Determine the (x, y) coordinate at the center of the cell enclosing the given text.  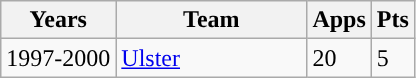
Team (212, 20)
Years (58, 20)
Ulster (212, 58)
1997-2000 (58, 58)
5 (392, 58)
20 (339, 58)
Apps (339, 20)
Pts (392, 20)
